Search for the cell housing the specified text and yield its (X, Y) center coordinate. 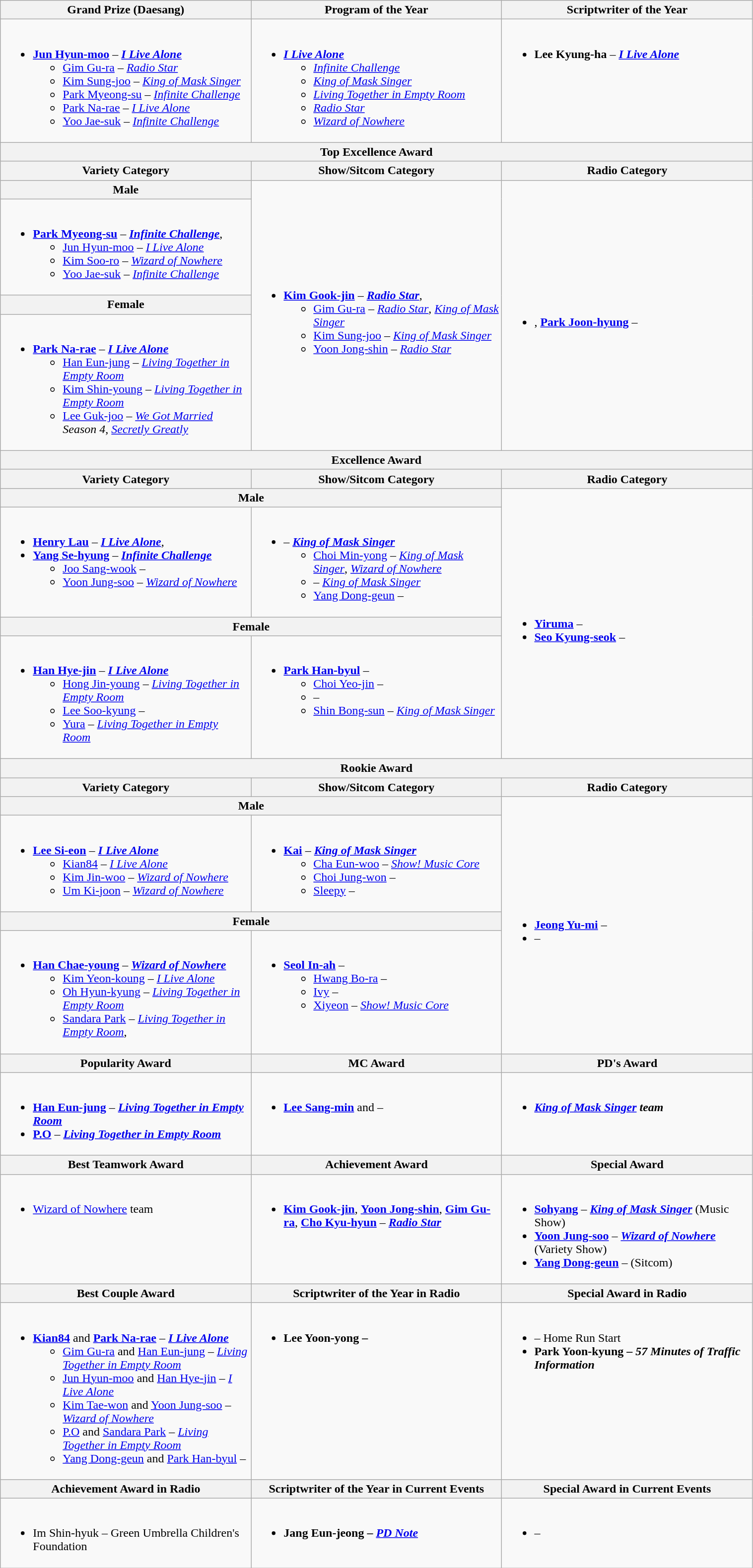
Seol In-ah – Hwang Bo-ra – Ivy – Xiyeon – Show! Music Core (376, 992)
Top Excellence Award (376, 152)
Grand Prize (Daesang) (126, 10)
Rookie Award (376, 768)
Lee Si-eon – I Live AloneKian84 – I Live AloneKim Jin-woo – Wizard of NowhereUm Ki-joon – Wizard of Nowhere (126, 864)
Kim Gook-jin, Yoon Jong-shin, Gim Gu-ra, Cho Kyu-hyun – Radio Star (376, 1229)
Program of the Year (376, 10)
Special Award (627, 1165)
Han Eun-jung – Living Together in Empty RoomP.O – Living Together in Empty Room (126, 1114)
Best Teamwork Award (126, 1165)
Im Shin-hyuk – Green Umbrella Children's Foundation (126, 1533)
Park Han-byul – Choi Yeo-jin – – Shin Bong-sun – King of Mask Singer (376, 697)
Park Myeong-su – Infinite Challenge, Jun Hyun-moo – I Live AloneKim Soo-ro – Wizard of NowhereYoo Jae-suk – Infinite Challenge (126, 247)
MC Award (376, 1063)
Lee Kyung-ha – I Live Alone (627, 81)
Scriptwriter of the Year in Radio (376, 1293)
– King of Mask SingerChoi Min-yong – King of Mask Singer, Wizard of Nowhere – King of Mask SingerYang Dong-geun – (376, 562)
Kai – King of Mask SingerCha Eun-woo – Show! Music CoreChoi Jung-won – Sleepy – (376, 864)
PD's Award (627, 1063)
Special Award in Current Events (627, 1489)
Popularity Award (126, 1063)
Han Hye-jin – I Live AloneHong Jin-young – Living Together in Empty RoomLee Soo-kyung – Yura – Living Together in Empty Room (126, 697)
Jang Eun-jeong – PD Note (376, 1533)
Kim Gook-jin – Radio Star, Gim Gu-ra – Radio Star, King of Mask SingerKim Sung-joo – King of Mask SingerYoon Jong-shin – Radio Star (376, 315)
Excellence Award (376, 460)
Achievement Award (376, 1165)
I Live AloneInfinite ChallengeKing of Mask SingerLiving Together in Empty RoomRadio StarWizard of Nowhere (376, 81)
Special Award in Radio (627, 1293)
Lee Sang-min and – (376, 1114)
Best Couple Award (126, 1293)
– (627, 1533)
Lee Yoon-yong – (376, 1391)
– Home Run StartPark Yoon-kyung – 57 Minutes of Traffic Information (627, 1391)
King of Mask Singer team (627, 1114)
Achievement Award in Radio (126, 1489)
, Park Joon-hyung – (627, 315)
Wizard of Nowhere team (126, 1229)
Scriptwriter of the Year (627, 10)
Yiruma – Seo Kyung-seok – (627, 623)
Henry Lau – I Live Alone, Yang Se-hyung – Infinite ChallengeJoo Sang-wook – Yoon Jung-soo – Wizard of Nowhere (126, 562)
Scriptwriter of the Year in Current Events (376, 1489)
Jeong Yu-mi – – (627, 925)
Sohyang – King of Mask Singer (Music Show)Yoon Jung-soo – Wizard of Nowhere (Variety Show)Yang Dong-geun – (Sitcom) (627, 1229)
